Pinpoint the cell where the given text exists, returning its (x, y) midpoint coordinate. 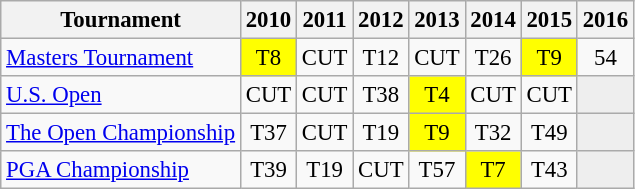
2014 (493, 20)
U.S. Open (121, 95)
2016 (605, 20)
T8 (268, 58)
PGA Championship (121, 170)
2013 (437, 20)
T38 (381, 95)
T4 (437, 95)
T49 (549, 133)
The Open Championship (121, 133)
T26 (493, 58)
T7 (493, 170)
T12 (381, 58)
T39 (268, 170)
T57 (437, 170)
2015 (549, 20)
2010 (268, 20)
T43 (549, 170)
54 (605, 58)
Tournament (121, 20)
Masters Tournament (121, 58)
T37 (268, 133)
2012 (381, 20)
T32 (493, 133)
2011 (325, 20)
